Return the [x, y] coordinate for the center point of the cell that contains the specified text.  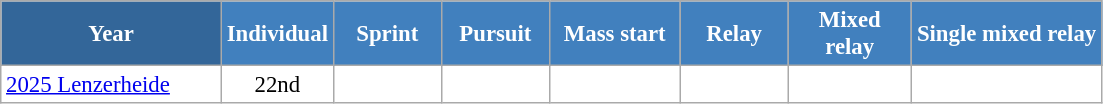
Individual [277, 34]
Single mixed relay [1006, 34]
2025 Lenzerheide [112, 85]
Pursuit [495, 34]
Mixed relay [850, 34]
22nd [277, 85]
Mass start [614, 34]
Sprint [387, 34]
Relay [734, 34]
Year [112, 34]
